Identify which cell holds the provided text, then report its [X, Y] central coordinate. 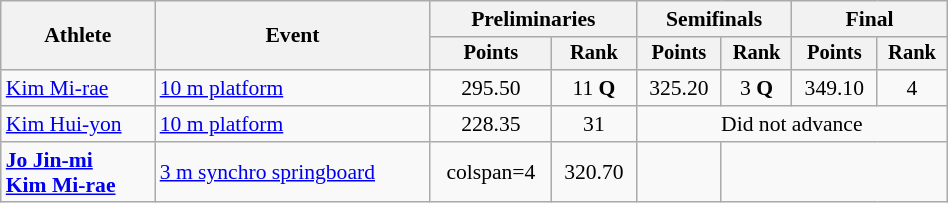
Athlete [78, 36]
3 m synchro springboard [293, 172]
Kim Hui-yon [78, 124]
colspan=4 [490, 172]
349.10 [834, 88]
Did not advance [792, 124]
11 Q [594, 88]
4 [912, 88]
Final [870, 19]
Jo Jin-mi Kim Mi-rae [78, 172]
3 Q [756, 88]
Semifinals [714, 19]
Preliminaries [533, 19]
320.70 [594, 172]
325.20 [678, 88]
295.50 [490, 88]
31 [594, 124]
Kim Mi-rae [78, 88]
Event [293, 36]
228.35 [490, 124]
